Output the [X, Y] coordinate of the center of the cell containing the given text.  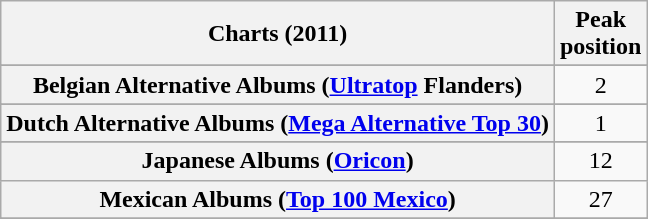
Charts (2011) [278, 34]
1 [600, 123]
Japanese Albums (Oricon) [278, 161]
27 [600, 199]
Belgian Alternative Albums (Ultratop Flanders) [278, 85]
Mexican Albums (Top 100 Mexico) [278, 199]
Peakposition [600, 34]
2 [600, 85]
Dutch Alternative Albums (Mega Alternative Top 30) [278, 123]
12 [600, 161]
